Return [x, y] of the center of cell containing provided text 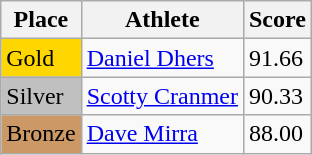
91.66 [277, 58]
Bronze [41, 134]
88.00 [277, 134]
Score [277, 20]
Dave Mirra [162, 134]
Silver [41, 96]
Scotty Cranmer [162, 96]
90.33 [277, 96]
Daniel Dhers [162, 58]
Place [41, 20]
Gold [41, 58]
Athlete [162, 20]
